From the cell containing the given text, extract its center point as [x, y] coordinate. 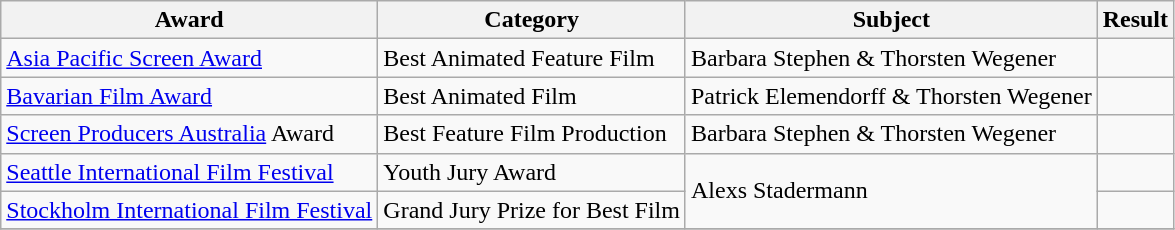
Best Feature Film Production [532, 134]
Seattle International Film Festival [190, 172]
Stockholm International Film Festival [190, 210]
Asia Pacific Screen Award [190, 58]
Bavarian Film Award [190, 96]
Best Animated Feature Film [532, 58]
Subject [891, 20]
Award [190, 20]
Grand Jury Prize for Best Film [532, 210]
Best Animated Film [532, 96]
Category [532, 20]
Alexs Stadermann [891, 191]
Patrick Elemendorff & Thorsten Wegener [891, 96]
Screen Producers Australia Award [190, 134]
Result [1135, 20]
Youth Jury Award [532, 172]
